Find where the given text appears and provide that cell's center as (x, y) coordinate. 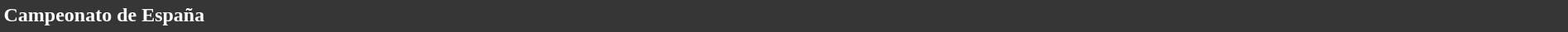
Campeonato de España (784, 15)
